Provide the (X, Y) coordinate of the cell's center where the given text is located.  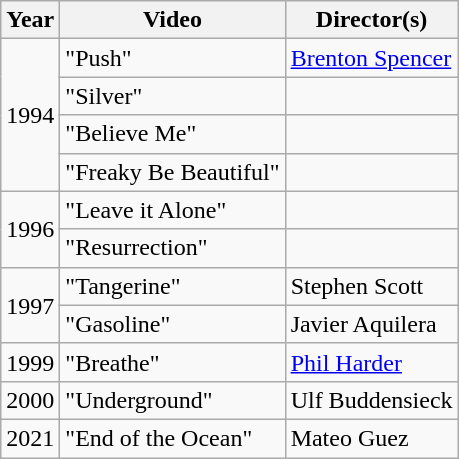
Director(s) (372, 20)
"Freaky Be Beautiful" (172, 172)
"End of the Ocean" (172, 438)
"Tangerine" (172, 286)
1994 (30, 115)
"Gasoline" (172, 324)
"Believe Me" (172, 134)
"Resurrection" (172, 248)
Year (30, 20)
"Underground" (172, 400)
Ulf Buddensieck (372, 400)
1997 (30, 305)
"Breathe" (172, 362)
2021 (30, 438)
1999 (30, 362)
"Silver" (172, 96)
2000 (30, 400)
"Push" (172, 58)
Mateo Guez (372, 438)
Phil Harder (372, 362)
Javier Aquilera (372, 324)
Video (172, 20)
Stephen Scott (372, 286)
Brenton Spencer (372, 58)
"Leave it Alone" (172, 210)
1996 (30, 229)
